Identify which cell holds the provided text, then report its [X, Y] central coordinate. 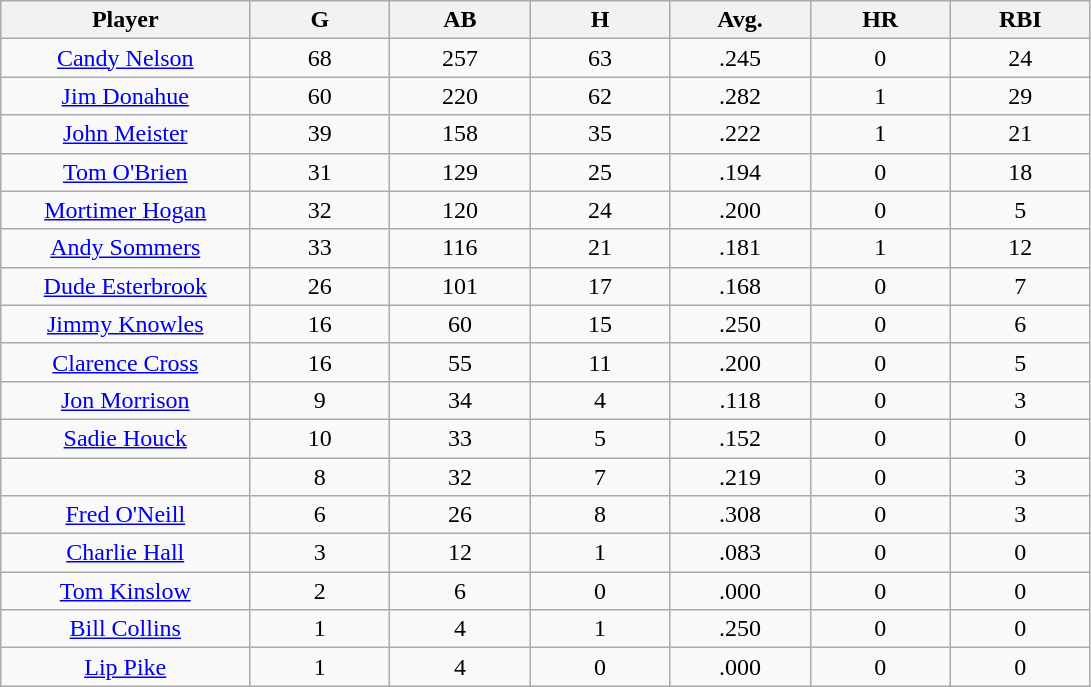
120 [460, 210]
31 [320, 172]
Tom Kinslow [126, 591]
15 [600, 324]
9 [320, 400]
101 [460, 286]
.168 [740, 286]
.083 [740, 553]
Candy Nelson [126, 58]
.118 [740, 400]
H [600, 20]
129 [460, 172]
G [320, 20]
.308 [740, 515]
158 [460, 134]
220 [460, 96]
Bill Collins [126, 629]
RBI [1020, 20]
Lip Pike [126, 667]
2 [320, 591]
116 [460, 248]
Player [126, 20]
John Meister [126, 134]
34 [460, 400]
.181 [740, 248]
.222 [740, 134]
68 [320, 58]
39 [320, 134]
.194 [740, 172]
.245 [740, 58]
.219 [740, 477]
Dude Esterbrook [126, 286]
62 [600, 96]
AB [460, 20]
18 [1020, 172]
.282 [740, 96]
Jim Donahue [126, 96]
Charlie Hall [126, 553]
257 [460, 58]
55 [460, 362]
Mortimer Hogan [126, 210]
Sadie Houck [126, 438]
29 [1020, 96]
63 [600, 58]
10 [320, 438]
Avg. [740, 20]
HR [880, 20]
Fred O'Neill [126, 515]
Andy Sommers [126, 248]
Jon Morrison [126, 400]
Jimmy Knowles [126, 324]
25 [600, 172]
17 [600, 286]
Clarence Cross [126, 362]
.152 [740, 438]
Tom O'Brien [126, 172]
11 [600, 362]
35 [600, 134]
